From the cell containing the given text, extract its center point as [x, y] coordinate. 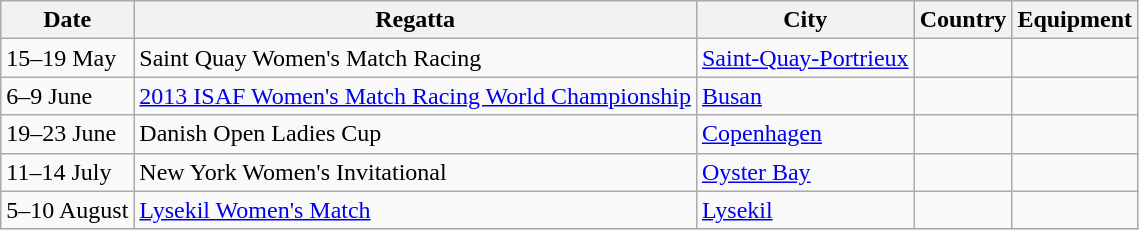
Lysekil Women's Match [416, 210]
5–10 August [68, 210]
Lysekil [805, 210]
Oyster Bay [805, 172]
Regatta [416, 20]
6–9 June [68, 96]
15–19 May [68, 58]
Saint-Quay-Portrieux [805, 58]
2013 ISAF Women's Match Racing World Championship [416, 96]
Busan [805, 96]
Equipment [1075, 20]
Danish Open Ladies Cup [416, 134]
New York Women's Invitational [416, 172]
Copenhagen [805, 134]
19–23 June [68, 134]
11–14 July [68, 172]
City [805, 20]
Saint Quay Women's Match Racing [416, 58]
Date [68, 20]
Country [963, 20]
